Locate the cell with the specified text and output its [X, Y] center coordinate. 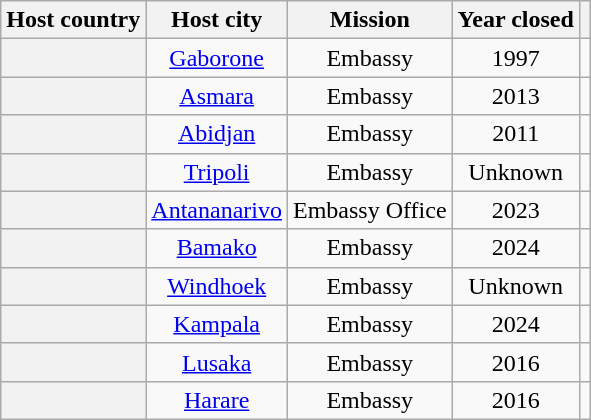
2023 [516, 210]
2011 [516, 134]
Host country [74, 20]
Host city [217, 20]
Gaborone [217, 58]
Asmara [217, 96]
Tripoli [217, 172]
Abidjan [217, 134]
Year closed [516, 20]
Lusaka [217, 362]
1997 [516, 58]
Kampala [217, 324]
2013 [516, 96]
Antananarivo [217, 210]
Harare [217, 400]
Embassy Office [370, 210]
Mission [370, 20]
Windhoek [217, 286]
Bamako [217, 248]
